Find where the given text appears and provide that cell's center as [x, y] coordinate. 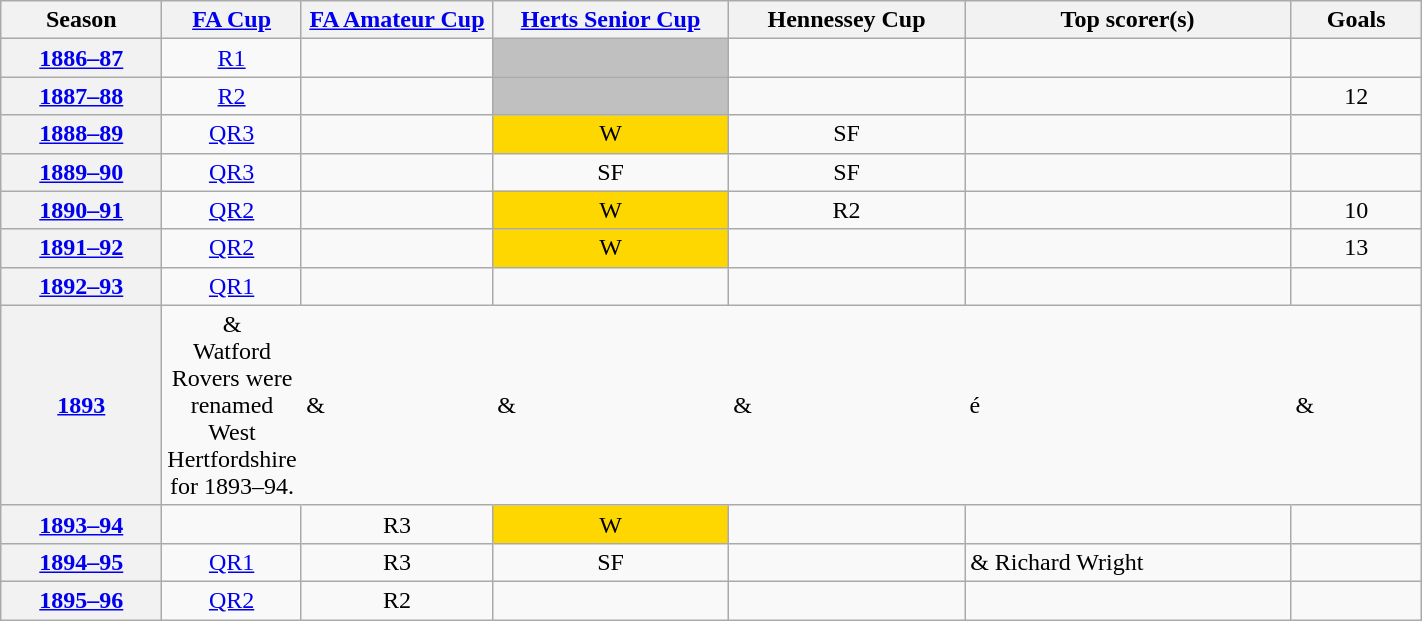
1889–90 [82, 172]
1892–93 [82, 286]
é [1128, 405]
FA Amateur Cup [396, 20]
1891–92 [82, 248]
Top scorer(s) [1128, 20]
R1 [232, 58]
Goals [1356, 20]
FA Cup [232, 20]
1886–87 [82, 58]
&Watford Rovers were renamed West Hertfordshire for 1893–94. [232, 405]
1893 [82, 405]
1893–94 [82, 524]
10 [1356, 210]
1887–88 [82, 96]
1888–89 [82, 134]
12 [1356, 96]
1894–95 [82, 562]
Herts Senior Cup [610, 20]
1890–91 [82, 210]
1895–96 [82, 600]
& Richard Wright [1128, 562]
13 [1356, 248]
Season [82, 20]
Hennessey Cup [847, 20]
